Extract the (x, y) coordinate from the center of the cell holding the provided text.  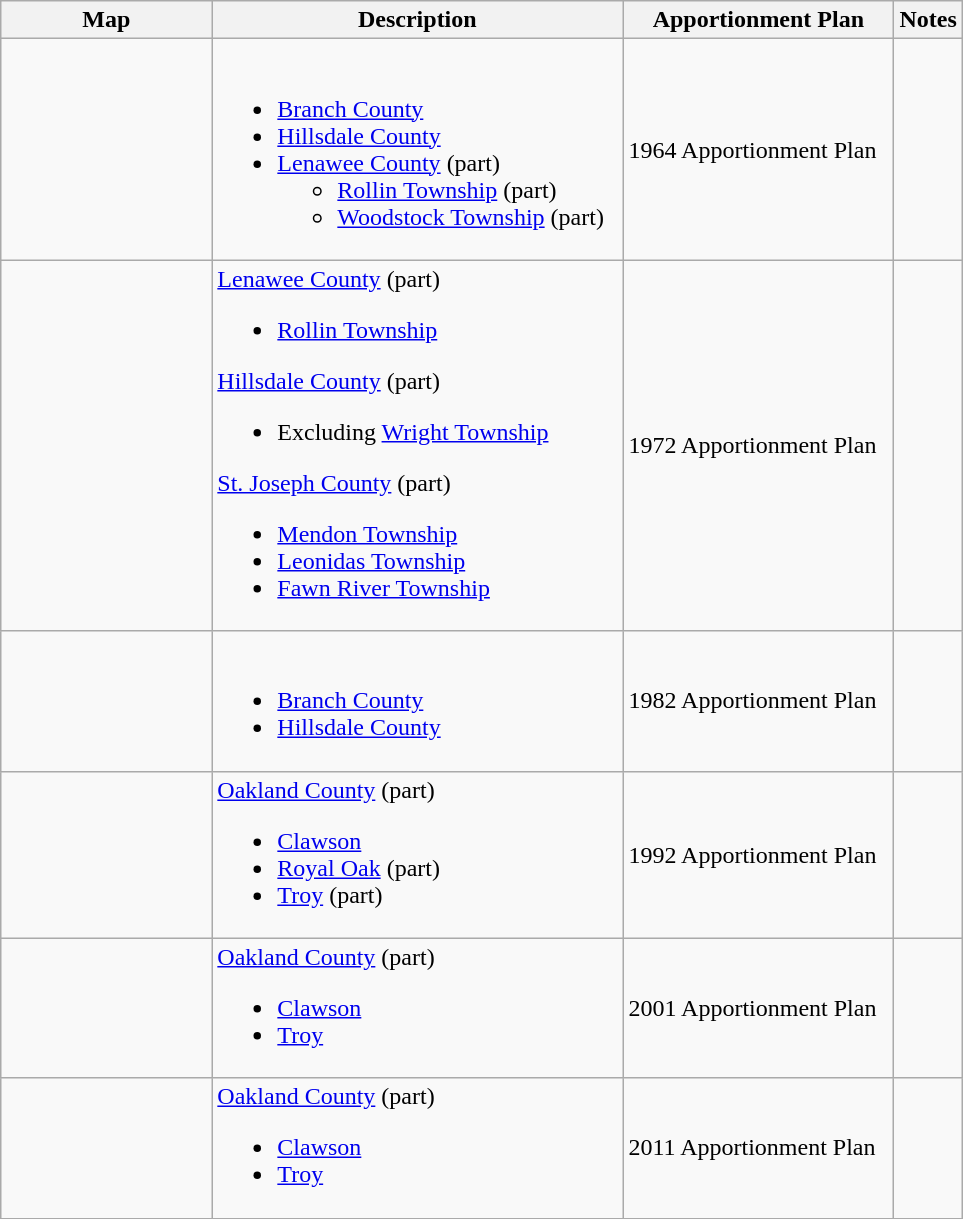
Apportionment Plan (758, 20)
1972 Apportionment Plan (758, 446)
1982 Apportionment Plan (758, 701)
1992 Apportionment Plan (758, 854)
Map (106, 20)
Branch CountyHillsdale County (418, 701)
Branch CountyHillsdale CountyLenawee County (part)Rollin Township (part)Woodstock Township (part) (418, 150)
Description (418, 20)
2001 Apportionment Plan (758, 1008)
2011 Apportionment Plan (758, 1148)
1964 Apportionment Plan (758, 150)
Oakland County (part)ClawsonRoyal Oak (part)Troy (part) (418, 854)
Notes (928, 20)
